Output the [X, Y] coordinate of the center of the cell containing the given text.  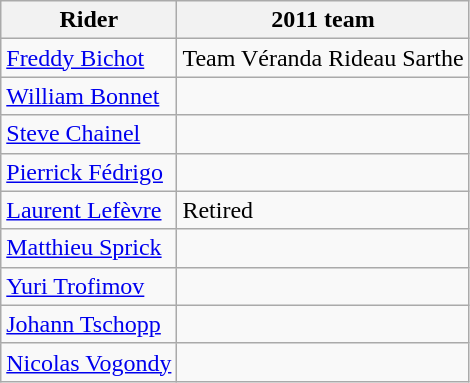
Nicolas Vogondy [89, 362]
Team Véranda Rideau Sarthe [323, 58]
William Bonnet [89, 96]
Rider [89, 20]
Steve Chainel [89, 134]
Freddy Bichot [89, 58]
Pierrick Fédrigo [89, 172]
Laurent Lefèvre [89, 210]
Johann Tschopp [89, 324]
Retired [323, 210]
Matthieu Sprick [89, 248]
Yuri Trofimov [89, 286]
2011 team [323, 20]
